Locate the cell with the specified text and output its [X, Y] center coordinate. 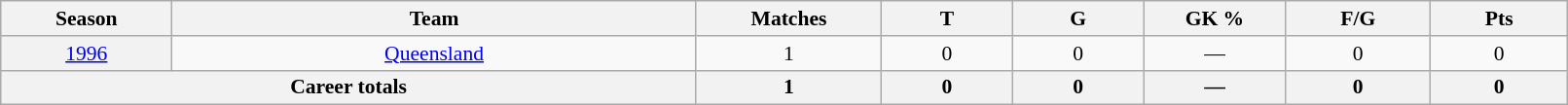
1996 [87, 53]
F/G [1358, 18]
Pts [1499, 18]
Season [87, 18]
GK % [1215, 18]
Career totals [348, 87]
Queensland [434, 53]
Matches [788, 18]
T [948, 18]
Team [434, 18]
G [1078, 18]
